Extract the [x, y] coordinate from the center of the cell holding the provided text.  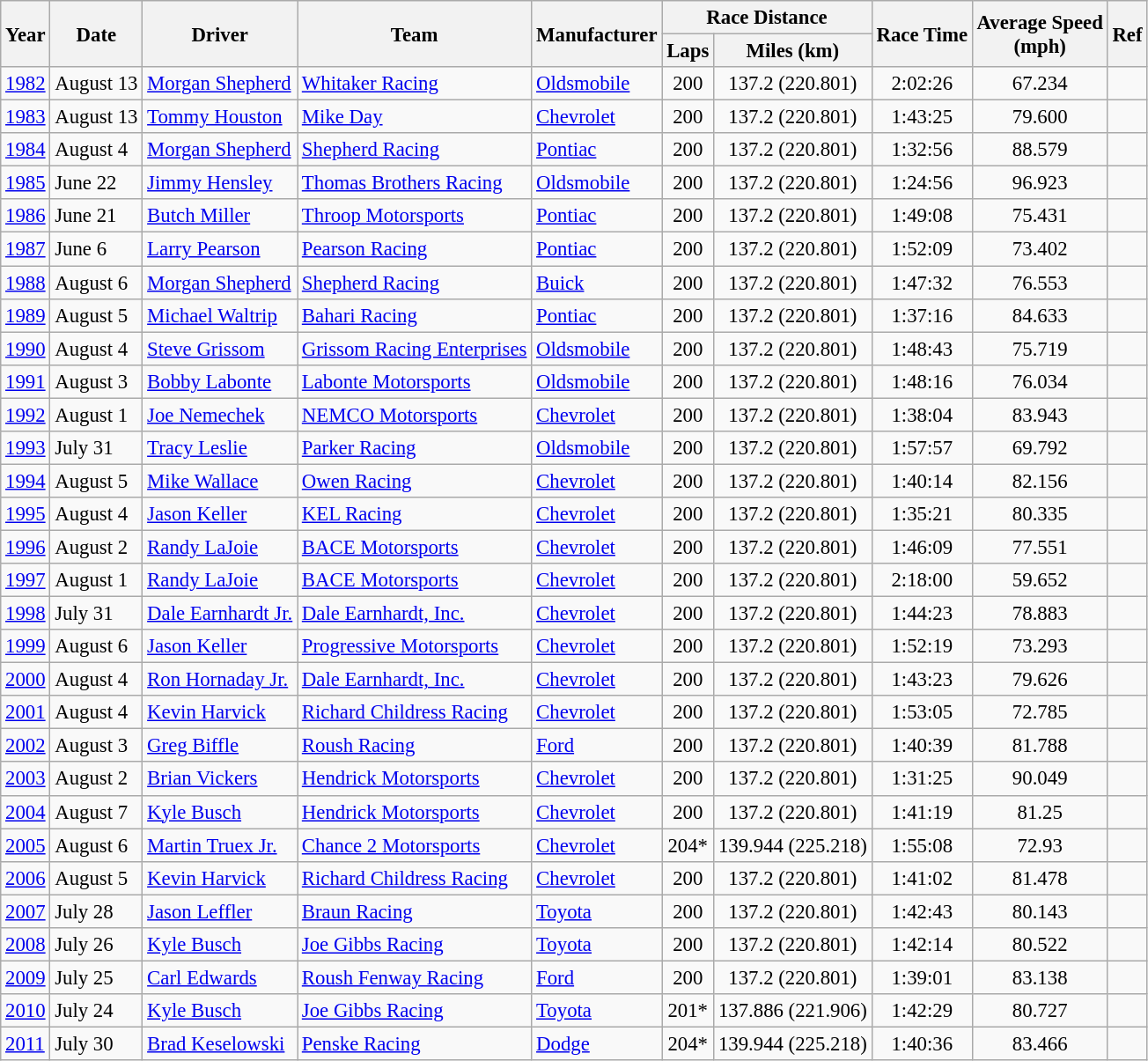
1:24:56 [922, 183]
Buick [597, 283]
1:44:23 [922, 614]
Roush Racing [415, 746]
Butch Miller [220, 216]
Average Speed(mph) [1040, 33]
Progressive Motorsports [415, 646]
90.049 [1040, 779]
July 26 [97, 945]
Ref [1127, 33]
1:43:25 [922, 117]
Whitaker Racing [415, 84]
1:40:14 [922, 481]
1:46:09 [922, 547]
Bobby Labonte [220, 381]
Dodge [597, 1043]
1987 [26, 249]
2:02:26 [922, 84]
July 25 [97, 977]
Ron Hornaday Jr. [220, 680]
June 22 [97, 183]
1:42:14 [922, 945]
96.923 [1040, 183]
1984 [26, 150]
1991 [26, 381]
Carl Edwards [220, 977]
Laps [688, 51]
Jimmy Hensley [220, 183]
1:55:08 [922, 845]
73.293 [1040, 646]
1:41:19 [922, 812]
79.600 [1040, 117]
1:40:39 [922, 746]
Brian Vickers [220, 779]
Team [415, 33]
83.466 [1040, 1043]
Roush Fenway Racing [415, 977]
83.943 [1040, 415]
Steve Grissom [220, 349]
79.626 [1040, 680]
Martin Truex Jr. [220, 845]
83.138 [1040, 977]
2003 [26, 779]
Joe Nemechek [220, 415]
1:35:21 [922, 514]
81.478 [1040, 878]
Larry Pearson [220, 249]
Date [97, 33]
72.93 [1040, 845]
88.579 [1040, 150]
80.335 [1040, 514]
1:42:29 [922, 1011]
1:52:19 [922, 646]
NEMCO Motorsports [415, 415]
Year [26, 33]
1:57:57 [922, 448]
Michael Waltrip [220, 315]
Manufacturer [597, 33]
Driver [220, 33]
Chance 2 Motorsports [415, 845]
69.792 [1040, 448]
1:47:32 [922, 283]
July 24 [97, 1011]
67.234 [1040, 84]
1:48:16 [922, 381]
75.719 [1040, 349]
Parker Racing [415, 448]
Grissom Racing Enterprises [415, 349]
1986 [26, 216]
81.25 [1040, 812]
82.156 [1040, 481]
2008 [26, 945]
July 30 [97, 1043]
1:43:23 [922, 680]
1993 [26, 448]
2005 [26, 845]
1:31:25 [922, 779]
Tracy Leslie [220, 448]
80.522 [1040, 945]
80.143 [1040, 911]
Greg Biffle [220, 746]
73.402 [1040, 249]
August 7 [97, 812]
59.652 [1040, 580]
1982 [26, 84]
1994 [26, 481]
2010 [26, 1011]
1989 [26, 315]
2001 [26, 712]
Braun Racing [415, 911]
KEL Racing [415, 514]
Tommy Houston [220, 117]
84.633 [1040, 315]
June 21 [97, 216]
75.431 [1040, 216]
Pearson Racing [415, 249]
72.785 [1040, 712]
2004 [26, 812]
1:32:56 [922, 150]
201* [688, 1011]
Thomas Brothers Racing [415, 183]
2009 [26, 977]
1:53:05 [922, 712]
Miles (km) [793, 51]
1:39:01 [922, 977]
78.883 [1040, 614]
80.727 [1040, 1011]
1998 [26, 614]
1985 [26, 183]
Throop Motorsports [415, 216]
1990 [26, 349]
Owen Racing [415, 481]
1997 [26, 580]
1988 [26, 283]
2006 [26, 878]
2:18:00 [922, 580]
1:37:16 [922, 315]
76.034 [1040, 381]
2000 [26, 680]
2002 [26, 746]
1983 [26, 117]
1:52:09 [922, 249]
1996 [26, 547]
77.551 [1040, 547]
81.788 [1040, 746]
Brad Keselowski [220, 1043]
2007 [26, 911]
July 28 [97, 911]
Penske Racing [415, 1043]
137.886 (221.906) [793, 1011]
Labonte Motorsports [415, 381]
Jason Leffler [220, 911]
Bahari Racing [415, 315]
2011 [26, 1043]
Mike Day [415, 117]
June 6 [97, 249]
1:41:02 [922, 878]
76.553 [1040, 283]
Race Time [922, 33]
1:49:08 [922, 216]
Dale Earnhardt Jr. [220, 614]
Race Distance [767, 18]
1:38:04 [922, 415]
1:48:43 [922, 349]
Mike Wallace [220, 481]
1995 [26, 514]
1999 [26, 646]
1:42:43 [922, 911]
1:40:36 [922, 1043]
1992 [26, 415]
